Return [X, Y] of the center of cell containing provided text 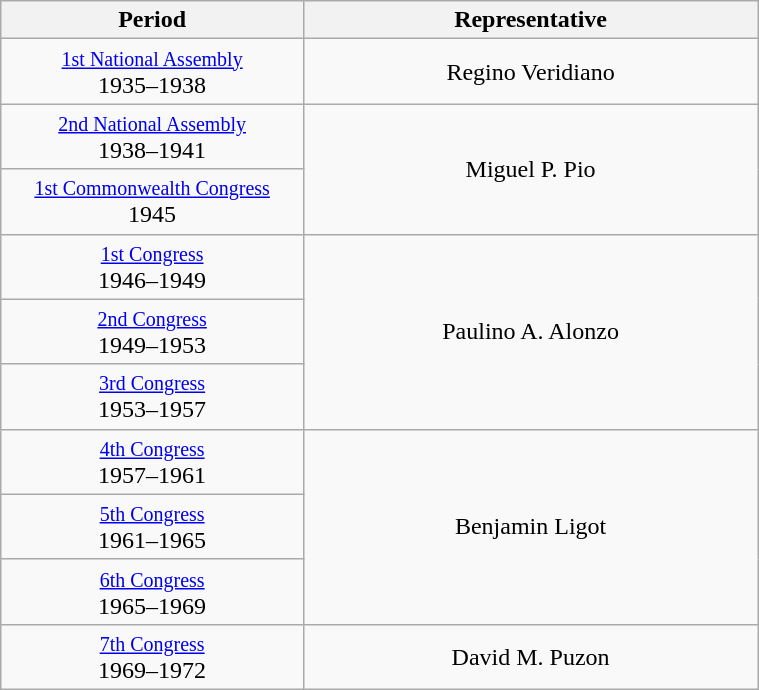
Miguel P. Pio [530, 169]
Paulino A. Alonzo [530, 332]
1st National Assembly1935–1938 [152, 72]
2nd National Assembly1938–1941 [152, 136]
6th Congress1965–1969 [152, 592]
3rd Congress1953–1957 [152, 396]
2nd Congress1949–1953 [152, 332]
7th Congress1969–1972 [152, 656]
Representative [530, 20]
Period [152, 20]
4th Congress1957–1961 [152, 462]
Benjamin Ligot [530, 526]
David M. Puzon [530, 656]
Regino Veridiano [530, 72]
5th Congress1961–1965 [152, 526]
1st Commonwealth Congress1945 [152, 202]
1st Congress1946–1949 [152, 266]
